Find where the given text appears and provide that cell's center as [X, Y] coordinate. 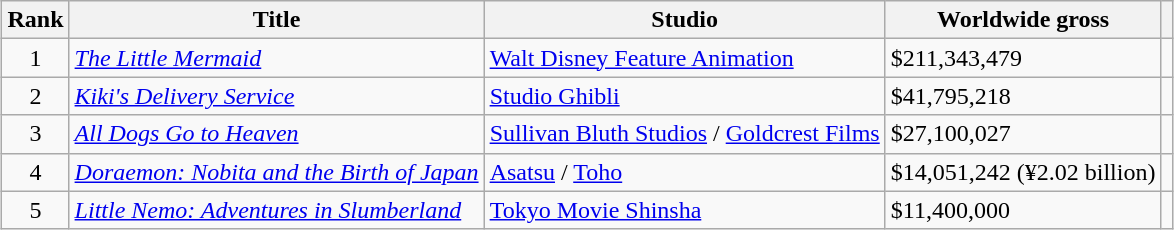
$27,100,027 [1023, 134]
Sullivan Bluth Studios / Goldcrest Films [684, 134]
Rank [36, 20]
1 [36, 58]
All Dogs Go to Heaven [276, 134]
Doraemon: Nobita and the Birth of Japan [276, 172]
$211,343,479 [1023, 58]
Studio [684, 20]
$11,400,000 [1023, 210]
Walt Disney Feature Animation [684, 58]
2 [36, 96]
Little Nemo: Adventures in Slumberland [276, 210]
Worldwide gross [1023, 20]
$14,051,242 (¥2.02 billion) [1023, 172]
Title [276, 20]
Tokyo Movie Shinsha [684, 210]
$41,795,218 [1023, 96]
3 [36, 134]
5 [36, 210]
Asatsu / Toho [684, 172]
The Little Mermaid [276, 58]
4 [36, 172]
Kiki's Delivery Service [276, 96]
Studio Ghibli [684, 96]
